Search for the cell housing the specified text and yield its [X, Y] center coordinate. 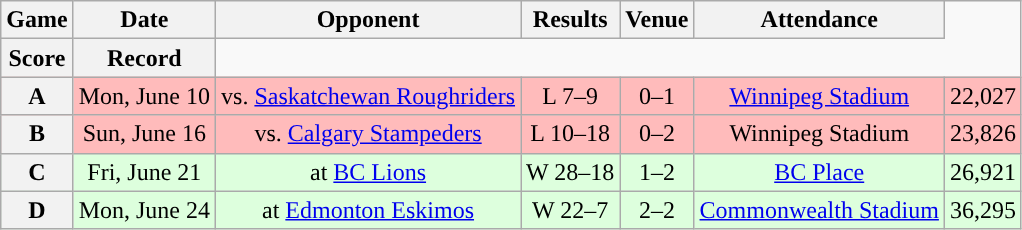
D [37, 210]
Game [37, 20]
Mon, June 10 [144, 96]
L 7–9 [570, 96]
W 22–7 [570, 210]
1–2 [657, 172]
A [37, 96]
Date [144, 20]
Results [570, 20]
B [37, 134]
Attendance [819, 20]
Mon, June 24 [144, 210]
BC Place [819, 172]
22,027 [982, 96]
23,826 [982, 134]
at BC Lions [368, 172]
at Edmonton Eskimos [368, 210]
W 28–18 [570, 172]
Record [144, 58]
L 10–18 [570, 134]
Venue [657, 20]
Commonwealth Stadium [819, 210]
Opponent [368, 20]
Fri, June 21 [144, 172]
0–1 [657, 96]
Sun, June 16 [144, 134]
0–2 [657, 134]
36,295 [982, 210]
vs. Saskatchewan Roughriders [368, 96]
26,921 [982, 172]
C [37, 172]
2–2 [657, 210]
vs. Calgary Stampeders [368, 134]
Score [37, 58]
